Pinpoint the cell where the given text exists, returning its (x, y) midpoint coordinate. 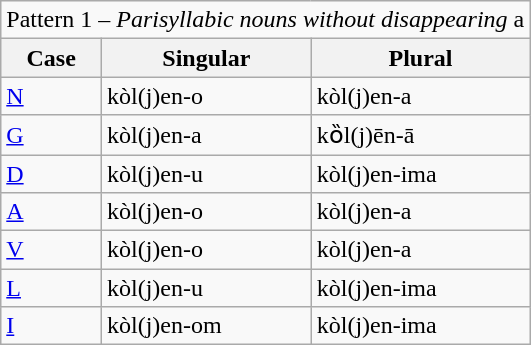
G (52, 135)
Case (52, 58)
kòl(j)en-om (207, 326)
L (52, 288)
I (52, 326)
Singular (207, 58)
N (52, 96)
D (52, 173)
kȍl(j)ēn-ā (420, 135)
Plural (420, 58)
A (52, 212)
Pattern 1 – Parisyllabic nouns without disappearing a (266, 20)
V (52, 250)
